Return [X, Y] of the center of cell containing provided text 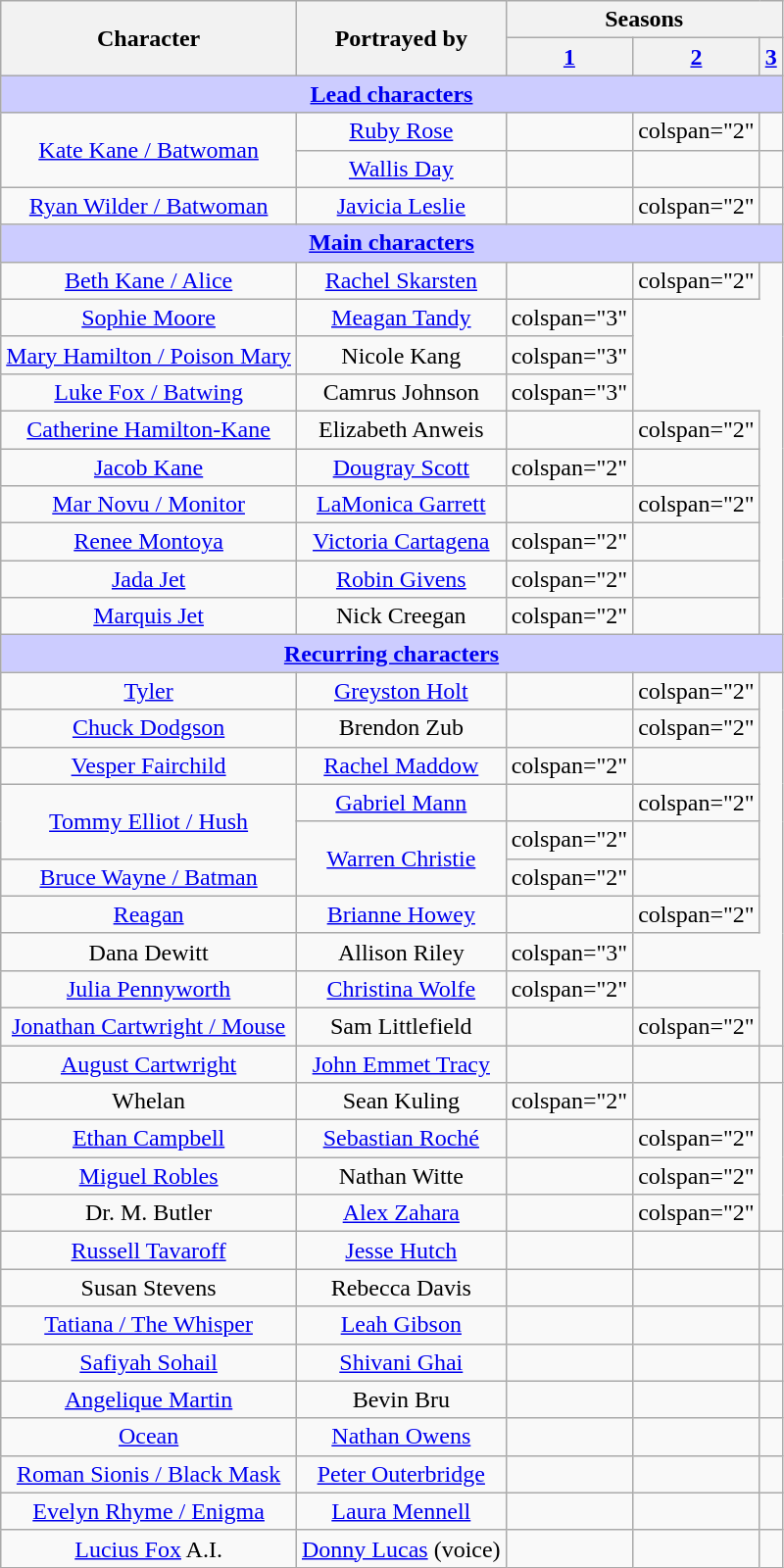
Main characters [392, 243]
Brendon Zub [401, 728]
Recurring characters [392, 654]
Marquis Jet [149, 616]
Greyston Holt [401, 691]
Shivani Ghai [401, 1362]
Elizabeth Anweis [401, 429]
Allison Riley [401, 952]
Mar Novu / Monitor [149, 505]
Whelan [149, 1102]
Renee Montoya [149, 542]
Alex Zahara [401, 1213]
Roman Sionis / Black Mask [149, 1474]
1 [569, 57]
Angelique Martin [149, 1399]
Ryan Wilder / Batwoman [149, 206]
Jesse Hutch [401, 1250]
2 [697, 57]
Lead characters [392, 94]
Russell Tavaroff [149, 1250]
3 [770, 57]
Julia Pennyworth [149, 989]
Lucius Fox A.I. [149, 1548]
Camrus Johnson [401, 392]
Miguel Robles [149, 1176]
Catherine Hamilton-Kane [149, 429]
Jonathan Cartwright / Mouse [149, 1026]
Nathan Witte [401, 1176]
Nathan Owens [401, 1437]
Javicia Leslie [401, 206]
Sam Littlefield [401, 1026]
Luke Fox / Batwing [149, 392]
Leah Gibson [401, 1325]
Character [149, 38]
John Emmet Tracy [401, 1063]
Evelyn Rhyme / Enigma [149, 1511]
Wallis Day [401, 169]
Nicole Kang [401, 355]
Laura Mennell [401, 1511]
Christina Wolfe [401, 989]
Sebastian Roché [401, 1139]
Tommy Elliot / Hush [149, 821]
Susan Stevens [149, 1288]
Ruby Rose [401, 131]
Tyler [149, 691]
Robin Givens [401, 579]
Tatiana / The Whisper [149, 1325]
Dana Dewitt [149, 952]
Bevin Bru [401, 1399]
Sophie Moore [149, 318]
Donny Lucas (voice) [401, 1548]
Rebecca Davis [401, 1288]
Jada Jet [149, 579]
Meagan Tandy [401, 318]
Safiyah Sohail [149, 1362]
Bruce Wayne / Batman [149, 877]
Chuck Dodgson [149, 728]
Warren Christie [401, 858]
Ocean [149, 1437]
Victoria Cartagena [401, 542]
Sean Kuling [401, 1102]
Ethan Campbell [149, 1139]
Seasons [644, 20]
Vesper Fairchild [149, 765]
LaMonica Garrett [401, 505]
Mary Hamilton / Poison Mary [149, 355]
Jacob Kane [149, 467]
Dr. M. Butler [149, 1213]
Peter Outerbridge [401, 1474]
Gabriel Mann [401, 803]
Kate Kane / Batwoman [149, 150]
August Cartwright [149, 1063]
Portrayed by [401, 38]
Brianne Howey [401, 914]
Beth Kane / Alice [149, 280]
Nick Creegan [401, 616]
Dougray Scott [401, 467]
Reagan [149, 914]
Rachel Maddow [401, 765]
Rachel Skarsten [401, 280]
